Output the [X, Y] coordinate of the center of the cell containing the given text.  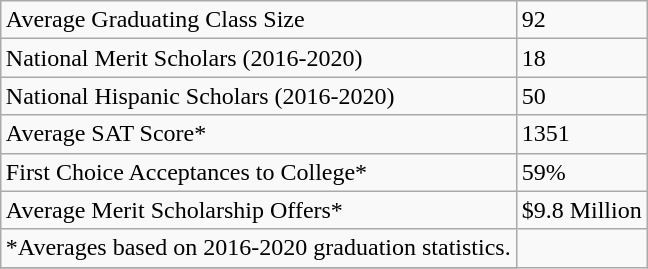
National Hispanic Scholars (2016-2020) [258, 96]
92 [582, 20]
*Averages based on 2016-2020 graduation statistics. [258, 248]
Average Graduating Class Size [258, 20]
Average SAT Score* [258, 134]
18 [582, 58]
50 [582, 96]
$9.8 Million [582, 210]
National Merit Scholars (2016-2020) [258, 58]
First Choice Acceptances to College* [258, 172]
1351 [582, 134]
59% [582, 172]
Average Merit Scholarship Offers* [258, 210]
